Pinpoint the cell where the given text exists, returning its (x, y) midpoint coordinate. 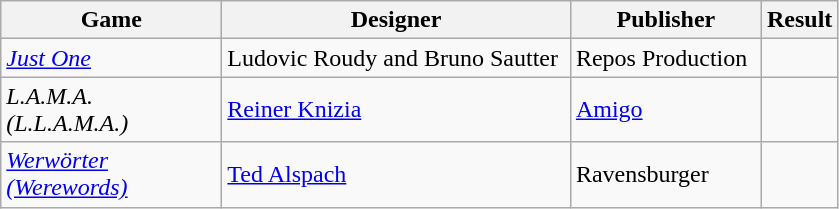
Ted Alspach (396, 174)
Ludovic Roudy and Bruno Sautter (396, 58)
Game (112, 20)
Repos Production (666, 58)
Amigo (666, 110)
Publisher (666, 20)
Just One (112, 58)
L.A.M.A. (L.L.A.M.A.) (112, 110)
Reiner Knizia (396, 110)
Result (799, 20)
Designer (396, 20)
Werwörter (Werewords) (112, 174)
Ravensburger (666, 174)
